Provide the (x, y) coordinate of the cell's center where the given text is located.  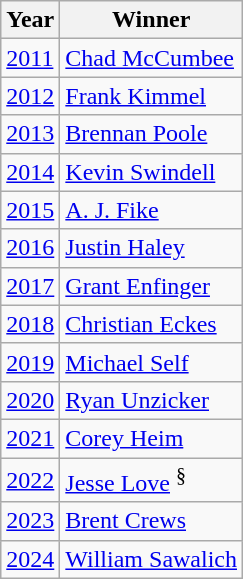
A. J. Fike (152, 210)
Year (30, 20)
2016 (30, 248)
2020 (30, 400)
2017 (30, 286)
Justin Haley (152, 248)
2013 (30, 134)
2012 (30, 96)
Brennan Poole (152, 134)
Michael Self (152, 362)
2015 (30, 210)
2024 (30, 559)
Grant Enfinger (152, 286)
Ryan Unzicker (152, 400)
Brent Crews (152, 521)
2022 (30, 480)
William Sawalich (152, 559)
Corey Heim (152, 438)
Christian Eckes (152, 324)
2019 (30, 362)
2014 (30, 172)
Winner (152, 20)
2021 (30, 438)
Kevin Swindell (152, 172)
2023 (30, 521)
2011 (30, 58)
Jesse Love § (152, 480)
Frank Kimmel (152, 96)
Chad McCumbee (152, 58)
2018 (30, 324)
